Scan for the cell matching the given text and deliver its (X, Y) coordinate at center. 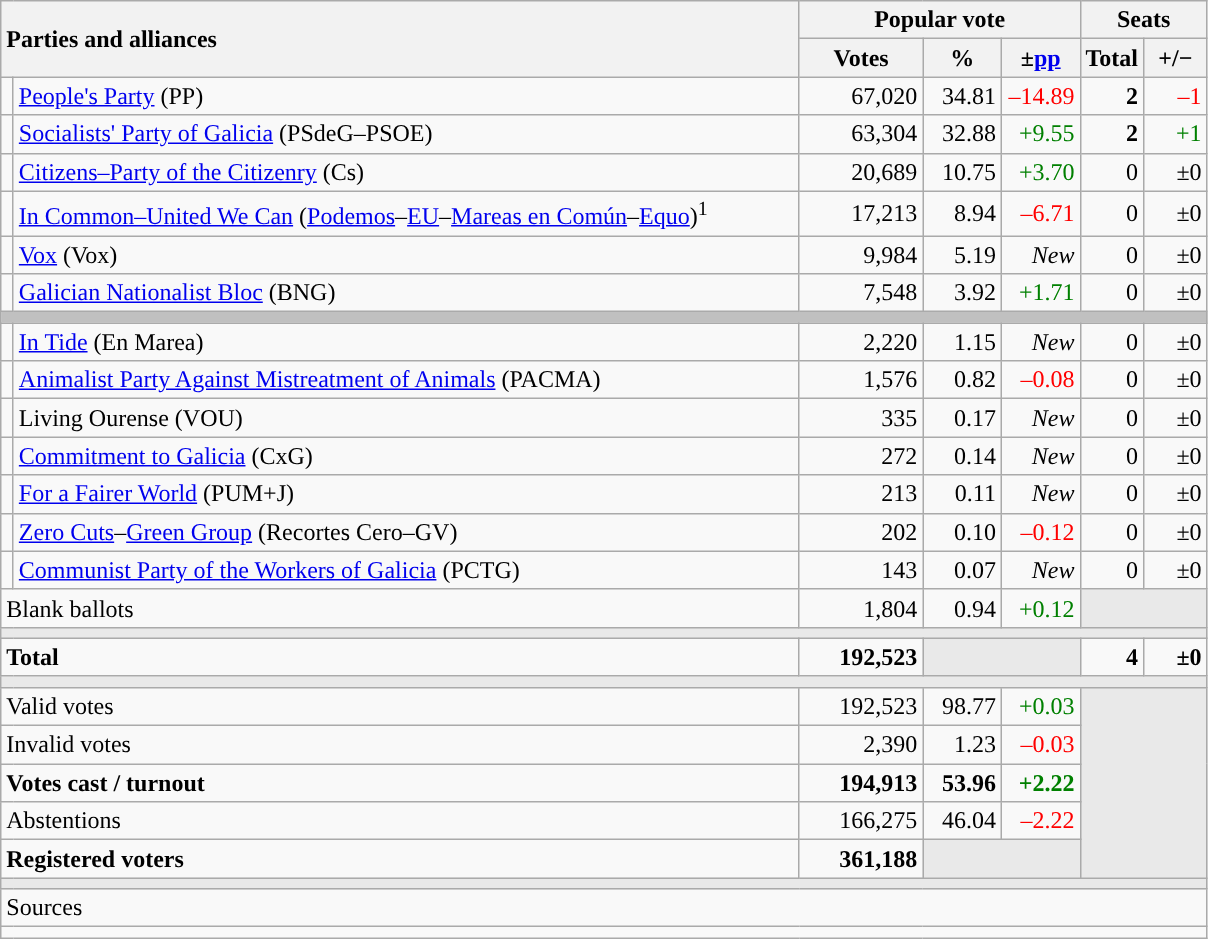
Socialists' Party of Galicia (PSdeG–PSOE) (406, 134)
% (962, 58)
Communist Party of the Workers of Galicia (PCTG) (406, 570)
98.77 (962, 706)
0.94 (962, 608)
32.88 (962, 134)
202 (861, 532)
213 (861, 494)
46.04 (962, 821)
Parties and alliances (400, 39)
34.81 (962, 96)
10.75 (962, 172)
166,275 (861, 821)
+1.71 (1040, 293)
±pp (1040, 58)
Blank ballots (400, 608)
Votes cast / turnout (400, 783)
194,913 (861, 783)
0.14 (962, 456)
–0.03 (1040, 745)
0.82 (962, 380)
–0.12 (1040, 532)
+3.70 (1040, 172)
0.11 (962, 494)
–1 (1176, 96)
1.15 (962, 342)
1.23 (962, 745)
Living Ourense (VOU) (406, 418)
+0.12 (1040, 608)
335 (861, 418)
Invalid votes (400, 745)
Popular vote (940, 20)
Zero Cuts–Green Group (Recortes Cero–GV) (406, 532)
–6.71 (1040, 214)
+9.55 (1040, 134)
67,020 (861, 96)
–0.08 (1040, 380)
People's Party (PP) (406, 96)
+2.22 (1040, 783)
5.19 (962, 255)
Valid votes (400, 706)
20,689 (861, 172)
7,548 (861, 293)
1,804 (861, 608)
+/− (1176, 58)
8.94 (962, 214)
4 (1112, 657)
Animalist Party Against Mistreatment of Animals (PACMA) (406, 380)
Registered voters (400, 859)
Abstentions (400, 821)
For a Fairer World (PUM+J) (406, 494)
2,220 (861, 342)
In Common–United We Can (Podemos–EU–Mareas en Común–Equo)1 (406, 214)
53.96 (962, 783)
Citizens–Party of the Citizenry (Cs) (406, 172)
3.92 (962, 293)
2,390 (861, 745)
Vox (Vox) (406, 255)
17,213 (861, 214)
0.10 (962, 532)
Votes (861, 58)
361,188 (861, 859)
Commitment to Galicia (CxG) (406, 456)
1,576 (861, 380)
–2.22 (1040, 821)
Galician Nationalist Bloc (BNG) (406, 293)
In Tide (En Marea) (406, 342)
9,984 (861, 255)
Sources (604, 908)
+0.03 (1040, 706)
0.17 (962, 418)
143 (861, 570)
+1 (1176, 134)
–14.89 (1040, 96)
Seats (1144, 20)
0.07 (962, 570)
63,304 (861, 134)
272 (861, 456)
